Output the [X, Y] coordinate of the center of the cell containing the given text.  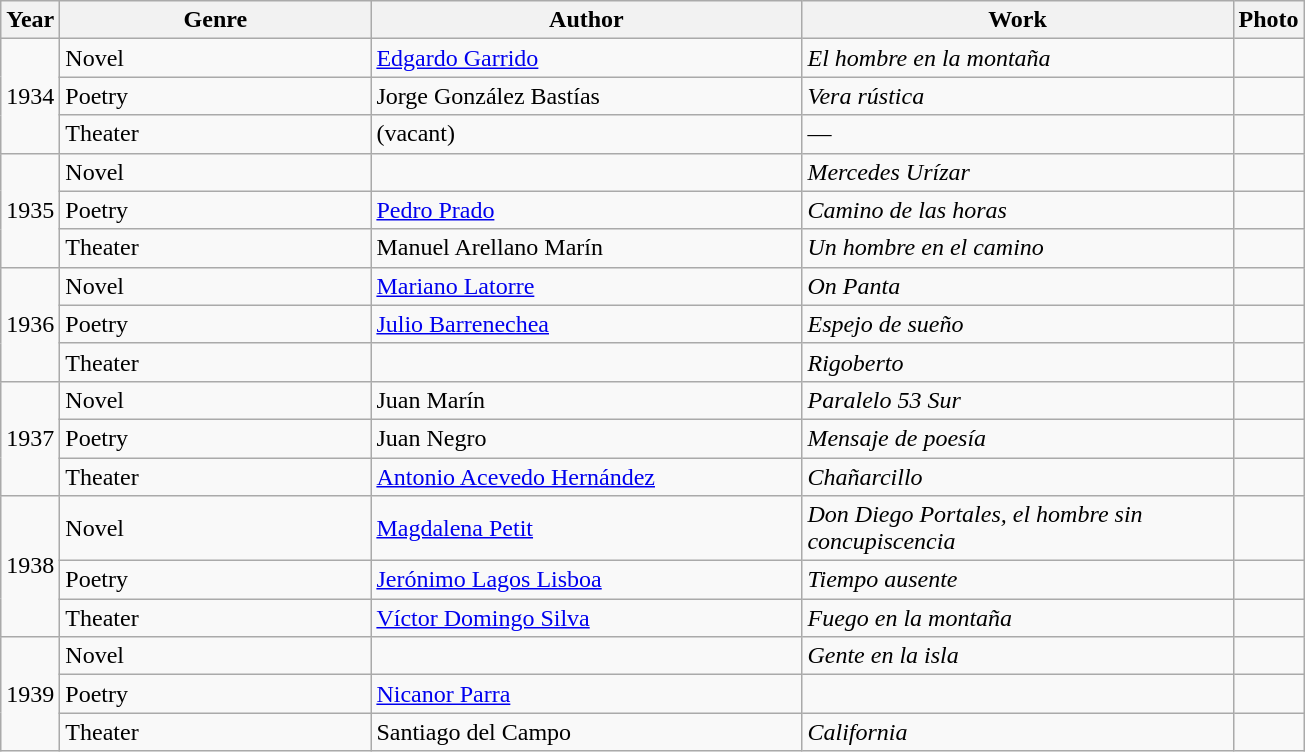
Víctor Domingo Silva [586, 618]
Photo [1268, 20]
1939 [30, 694]
Juan Marín [586, 400]
Manuel Arellano Marín [586, 248]
Edgardo Garrido [586, 58]
Mensaje de poesía [1018, 438]
Mariano Latorre [586, 286]
Mercedes Urízar [1018, 172]
Work [1018, 20]
California [1018, 732]
Year [30, 20]
Genre [216, 20]
1936 [30, 324]
(vacant) [586, 134]
Juan Negro [586, 438]
Espejo de sueño [1018, 324]
Antonio Acevedo Hernández [586, 477]
Nicanor Parra [586, 694]
Magdalena Petit [586, 528]
1934 [30, 96]
Gente en la isla [1018, 656]
Santiago del Campo [586, 732]
Jorge González Bastías [586, 96]
1935 [30, 210]
Jerónimo Lagos Lisboa [586, 580]
Julio Barrenechea [586, 324]
Fuego en la montaña [1018, 618]
El hombre en la montaña [1018, 58]
— [1018, 134]
Author [586, 20]
Vera rústica [1018, 96]
1937 [30, 438]
Don Diego Portales, el hombre sin concupiscencia [1018, 528]
Tiempo ausente [1018, 580]
Paralelo 53 Sur [1018, 400]
1938 [30, 566]
Chañarcillo [1018, 477]
Camino de las horas [1018, 210]
On Panta [1018, 286]
Pedro Prado [586, 210]
Rigoberto [1018, 362]
Un hombre en el camino [1018, 248]
